Identify which cell holds the provided text, then report its [X, Y] central coordinate. 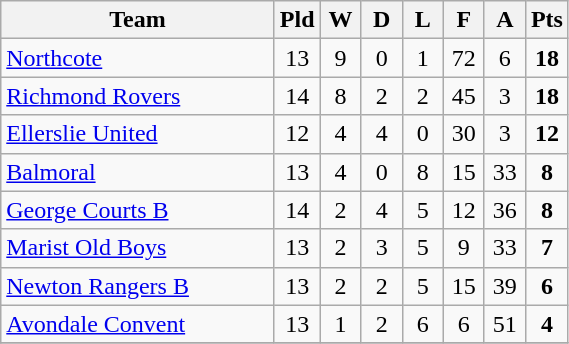
30 [464, 134]
Northcote [138, 58]
W [340, 20]
George Courts B [138, 210]
Avondale Convent [138, 324]
45 [464, 96]
51 [504, 324]
7 [546, 248]
72 [464, 58]
Marist Old Boys [138, 248]
Richmond Rovers [138, 96]
F [464, 20]
36 [504, 210]
L [422, 20]
Ellerslie United [138, 134]
D [382, 20]
Pts [546, 20]
A [504, 20]
Pld [297, 20]
Balmoral [138, 172]
39 [504, 286]
Team [138, 20]
Newton Rangers B [138, 286]
